Output the (X, Y) coordinate of the center of the cell containing the given text.  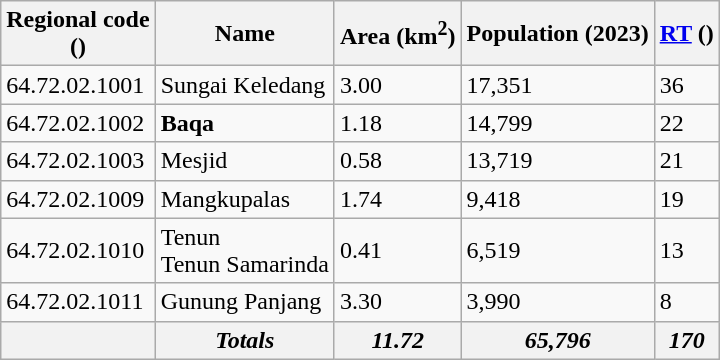
0.58 (398, 161)
64.72.02.1001 (78, 85)
Sungai Keledang (244, 85)
64.72.02.1010 (78, 250)
Baqa (244, 123)
8 (686, 302)
Regional code() (78, 34)
21 (686, 161)
3.30 (398, 302)
3,990 (558, 302)
TenunTenun Samarinda (244, 250)
Mesjid (244, 161)
64.72.02.1009 (78, 199)
65,796 (558, 340)
13,719 (558, 161)
64.72.02.1011 (78, 302)
1.18 (398, 123)
170 (686, 340)
6,519 (558, 250)
3.00 (398, 85)
13 (686, 250)
19 (686, 199)
22 (686, 123)
RT () (686, 34)
0.41 (398, 250)
64.72.02.1003 (78, 161)
Mangkupalas (244, 199)
9,418 (558, 199)
Name (244, 34)
Area (km2) (398, 34)
Gunung Panjang (244, 302)
1.74 (398, 199)
14,799 (558, 123)
Totals (244, 340)
11.72 (398, 340)
Population (2023) (558, 34)
36 (686, 85)
17,351 (558, 85)
64.72.02.1002 (78, 123)
